Scan for the cell matching the given text and deliver its (x, y) coordinate at center. 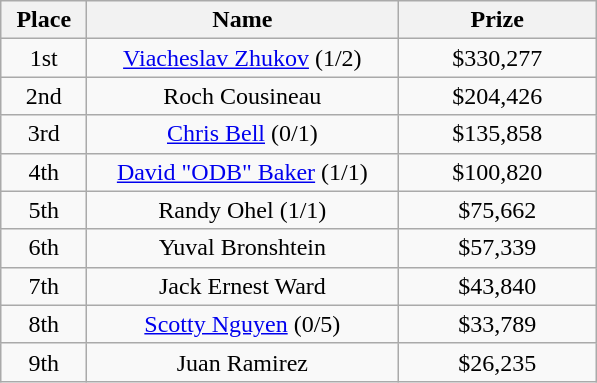
$26,235 (498, 362)
3rd (44, 134)
Juan Ramirez (242, 362)
$100,820 (498, 172)
2nd (44, 96)
$330,277 (498, 58)
Yuval Bronshtein (242, 248)
$33,789 (498, 324)
Randy Ohel (1/1) (242, 210)
Name (242, 20)
Roch Cousineau (242, 96)
Chris Bell (0/1) (242, 134)
Scotty Nguyen (0/5) (242, 324)
$135,858 (498, 134)
9th (44, 362)
1st (44, 58)
David "ODB" Baker (1/1) (242, 172)
$57,339 (498, 248)
Viacheslav Zhukov (1/2) (242, 58)
6th (44, 248)
$43,840 (498, 286)
Jack Ernest Ward (242, 286)
5th (44, 210)
$75,662 (498, 210)
Prize (498, 20)
$204,426 (498, 96)
4th (44, 172)
7th (44, 286)
Place (44, 20)
8th (44, 324)
